Find where the given text appears and provide that cell's center as (X, Y) coordinate. 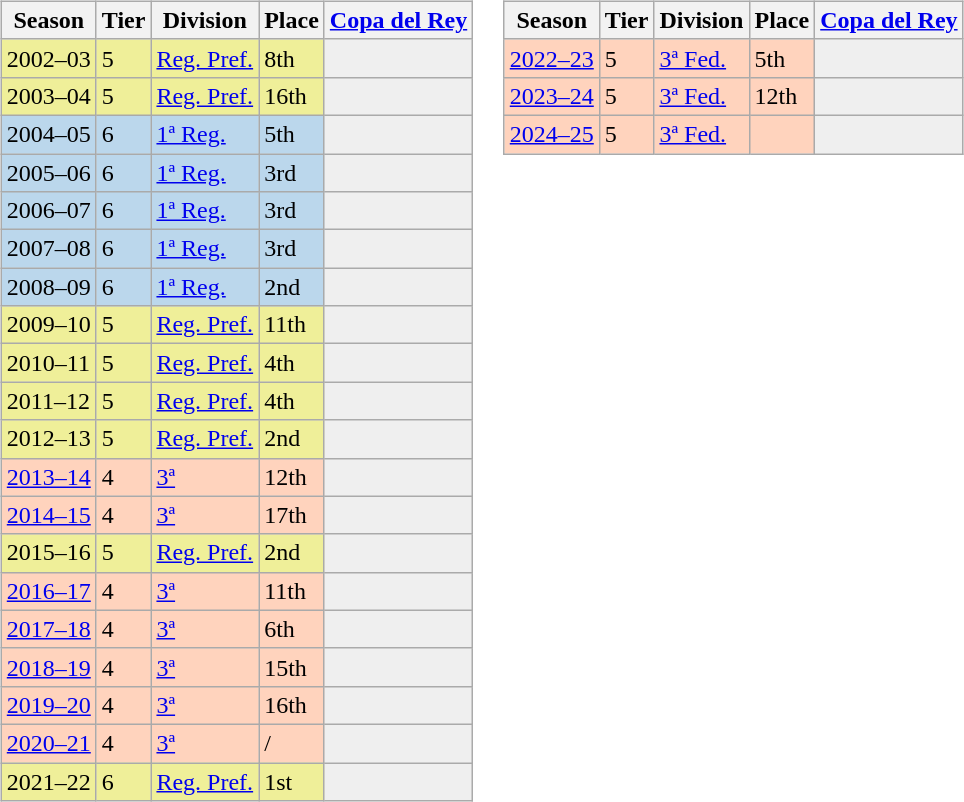
2023–24 (552, 96)
17th (292, 515)
2002–03 (48, 58)
2022–23 (552, 58)
2004–05 (48, 134)
2020–21 (48, 743)
2019–20 (48, 705)
8th (292, 58)
2003–04 (48, 96)
2011–12 (48, 401)
2008–09 (48, 287)
2006–07 (48, 211)
2021–22 (48, 781)
2013–14 (48, 477)
2010–11 (48, 363)
2018–19 (48, 667)
15th (292, 667)
6th (292, 629)
2017–18 (48, 629)
2016–17 (48, 591)
2014–15 (48, 515)
2009–10 (48, 325)
/ (292, 743)
1st (292, 781)
2005–06 (48, 173)
2024–25 (552, 134)
2015–16 (48, 553)
2012–13 (48, 439)
2007–08 (48, 249)
